Scan for the cell matching the given text and deliver its [x, y] coordinate at center. 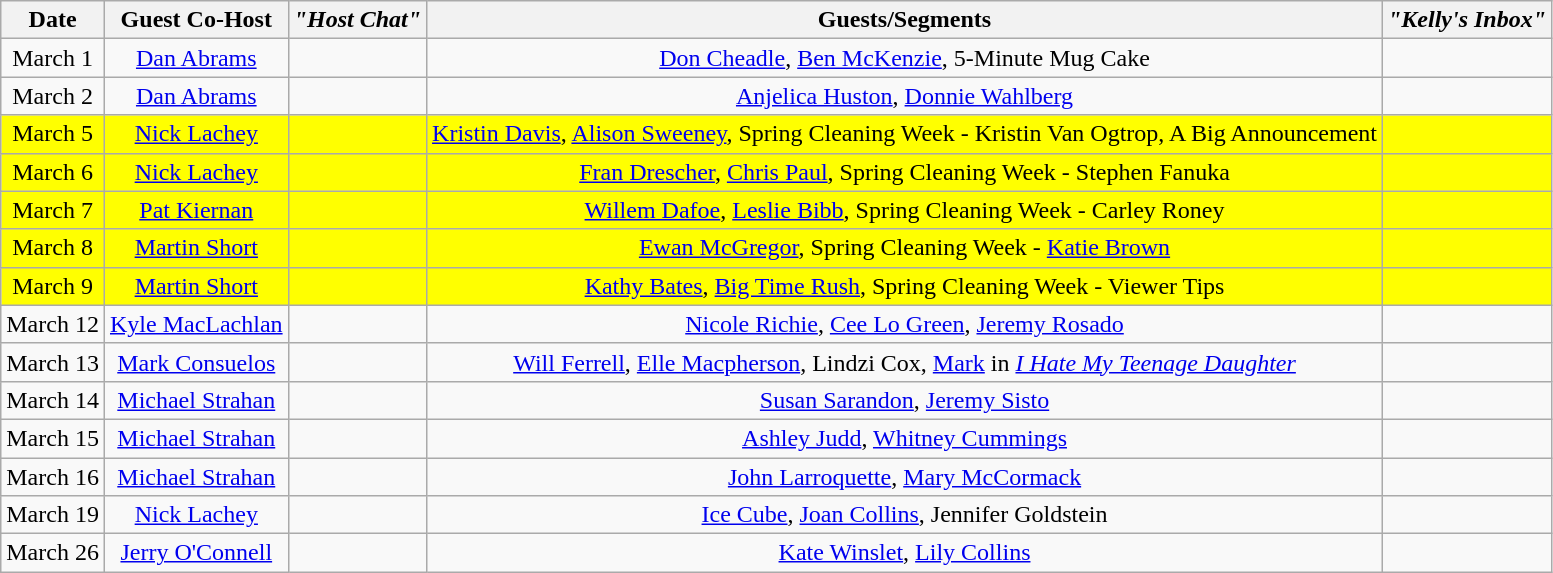
Date [53, 20]
Guests/Segments [905, 20]
March 7 [53, 210]
Will Ferrell, Elle Macpherson, Lindzi Cox, Mark in I Hate My Teenage Daughter [905, 362]
March 12 [53, 324]
March 2 [53, 96]
Guest Co-Host [196, 20]
Kristin Davis, Alison Sweeney, Spring Cleaning Week - Kristin Van Ogtrop, A Big Announcement [905, 134]
March 13 [53, 362]
March 8 [53, 248]
Willem Dafoe, Leslie Bibb, Spring Cleaning Week - Carley Roney [905, 210]
Susan Sarandon, Jeremy Sisto [905, 400]
Jerry O'Connell [196, 553]
March 9 [53, 286]
Ewan McGregor, Spring Cleaning Week - Katie Brown [905, 248]
March 14 [53, 400]
Pat Kiernan [196, 210]
March 16 [53, 477]
Don Cheadle, Ben McKenzie, 5-Minute Mug Cake [905, 58]
Ashley Judd, Whitney Cummings [905, 438]
"Host Chat" [357, 20]
Ice Cube, Joan Collins, Jennifer Goldstein [905, 515]
Kathy Bates, Big Time Rush, Spring Cleaning Week - Viewer Tips [905, 286]
March 1 [53, 58]
March 5 [53, 134]
March 26 [53, 553]
March 15 [53, 438]
March 19 [53, 515]
"Kelly's Inbox" [1468, 20]
Anjelica Huston, Donnie Wahlberg [905, 96]
John Larroquette, Mary McCormack [905, 477]
Nicole Richie, Cee Lo Green, Jeremy Rosado [905, 324]
Fran Drescher, Chris Paul, Spring Cleaning Week - Stephen Fanuka [905, 172]
Kyle MacLachlan [196, 324]
Mark Consuelos [196, 362]
Kate Winslet, Lily Collins [905, 553]
March 6 [53, 172]
